Extract the [x, y] coordinate from the center of the cell holding the provided text.  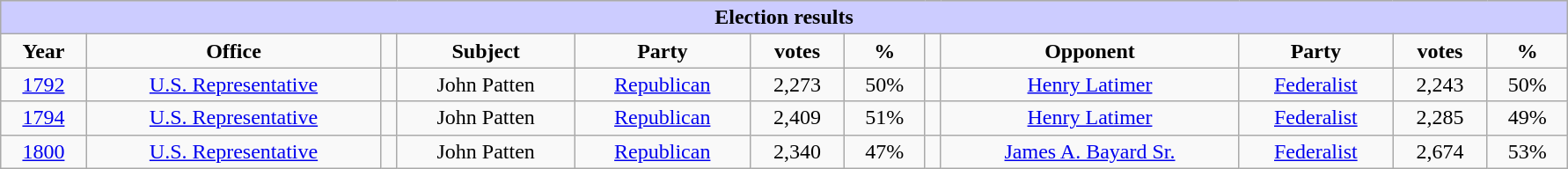
2,674 [1440, 151]
James A. Bayard Sr. [1089, 151]
1800 [44, 151]
1792 [44, 84]
2,340 [797, 151]
47% [885, 151]
49% [1528, 118]
Election results [785, 18]
2,409 [797, 118]
Opponent [1089, 51]
2,243 [1440, 84]
2,273 [797, 84]
Year [44, 51]
53% [1528, 151]
Office [233, 51]
2,285 [1440, 118]
1794 [44, 118]
51% [885, 118]
Subject [486, 51]
